Provide the [X, Y] coordinate of the cell's center where the given text is located.  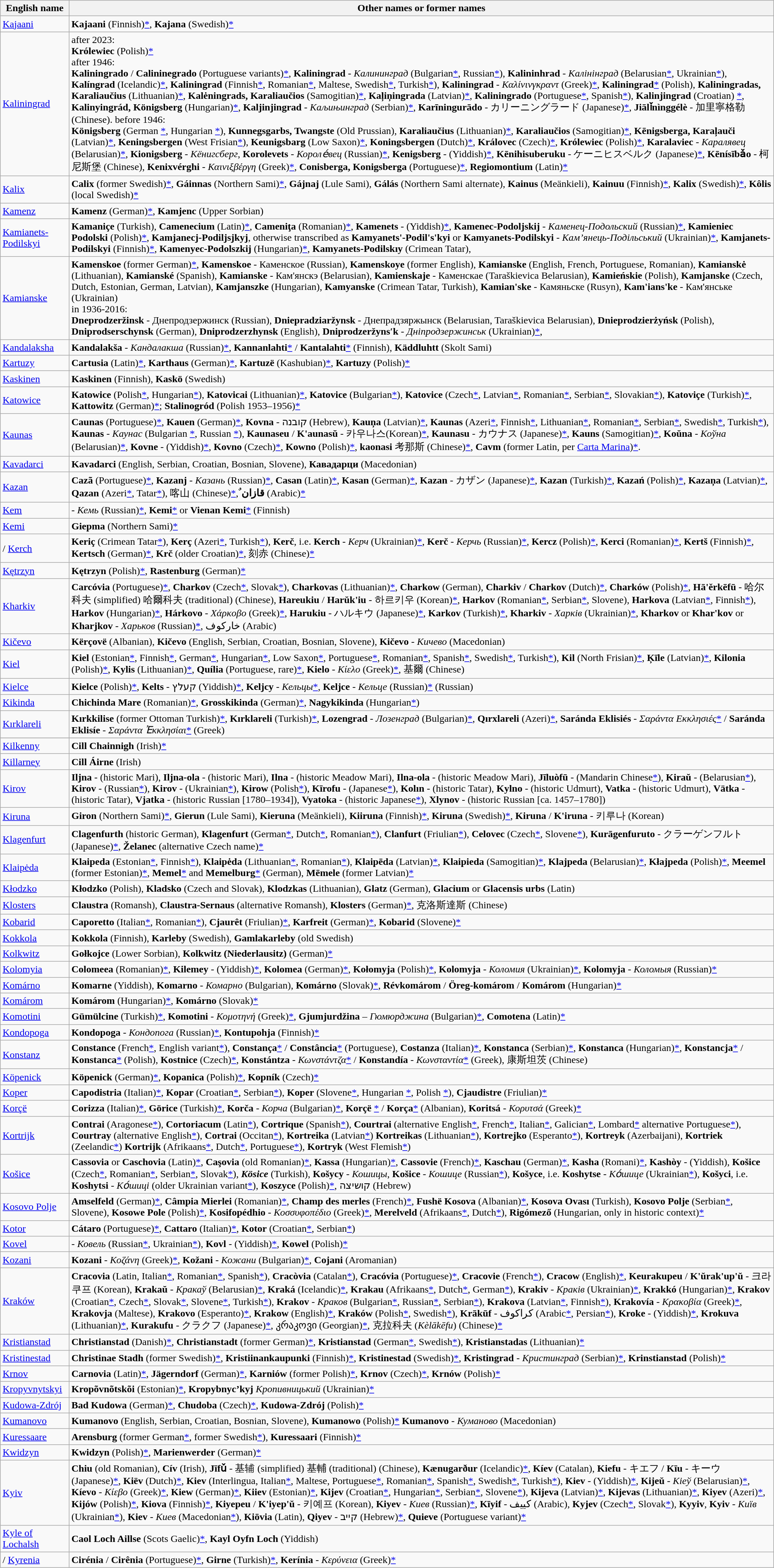
Kyle of Lochalsh [35, 1539]
Kolomyia [35, 969]
Kiruna [35, 816]
- Кемь (Russian)*, Kemi* or Vienan Kemi* (Finnish) [421, 510]
Krnov [35, 1374]
Kaskinen [35, 379]
Kielce [35, 687]
- Ковель (Russian*, Ukrainian*), Kovl - (Yiddish)*, Kowel (Polish)* [421, 1244]
Kristianstad [35, 1342]
Kaskinen (Finnish), Kaskö (Swedish) [421, 379]
Konstanz [35, 1055]
Kobarid [35, 922]
Kyiv [35, 1492]
Kajaani [35, 24]
Kętrzyn [35, 570]
Kërçovë (Albanian), Kičevo (English, Serbian, Croatian, Bosnian, Slovene), Kičevo - Кичево (Macedonian) [421, 642]
English name [35, 8]
Korçë [35, 1108]
Kwidzyn (Polish)*, Marienwerder (German)* [421, 1452]
Kosovo Polje [35, 1207]
Köpenick (German)*, Kopanica (Polish)*, Kopník (Czech)* [421, 1077]
Klagenfurt [35, 840]
Other names or former names [421, 8]
Kilkenny [35, 746]
/ Kyrenia [35, 1560]
Kwidzyn [35, 1452]
Kumanovo [35, 1421]
Kazan [35, 487]
Kartuzy [35, 363]
Kropyvnytskyi [35, 1389]
Kropõvnõtskõi (Estonian)*, Kropybnyc’kyj Кропивницький (Ukrainian)* [421, 1389]
Kraków [35, 1301]
Kavadarci (English, Serbian, Croatian, Bosnian, Slovene), Кавадарци (Macedonian) [421, 464]
Giepma (Northern Sami)* [421, 526]
Killarney [35, 761]
Kem [35, 510]
Kovel [35, 1244]
Köpenick [35, 1077]
Christianstad (Danish)*, Christianstadt (former German)*, Kristianstad (German*, Swedish*), Kristianstadas (Lithuanian)* [421, 1342]
Chichinda Mare (Romanian)*, Grosskikinda (German)*, Nagykikinda (Hungarian*) [421, 703]
Kłodzko [35, 889]
Kaunas [35, 435]
Caporetto (Italian*, Romanian*), Cjaurêt (Friulian)*, Karfreit (German)*, Kobarid (Slovene)* [421, 922]
Gołkojce (Lower Sorbian), Kolkwitz (Niederlausitz) (German)* [421, 953]
Kemi [35, 526]
Kłodzko (Polish), Kladsko (Czech and Slovak), Klodzkas (Lithuanian), Glatz (German), Glacium or Glacensis urbs (Latin) [421, 889]
Kętrzyn (Polish)*, Rastenburg (German)* [421, 570]
Carnovia (Latin)*, Jägerndorf (German)*, Karniów (former Polish)*, Krnov (Czech)*, Krnów (Polish)* [421, 1374]
Kharkiv [35, 606]
Giron (Northern Sami)*, Gierun (Lule Sami), Kieruna (Meänkieli), Kiiruna (Finnish)*, Kiruna (Swedish)*, Kiruna / K'iruna - 키루나 (Korean) [421, 816]
Kokkola [35, 938]
Kirov [35, 788]
Capodistria (Italian)*, Kopar (Croatian*, Serbian*), Koper (Slovene*, Hungarian *, Polish *), Cjaudistre (Friulian)* [421, 1092]
Kamianske [35, 298]
Cirénia / Cirênia (Portuguese)*, Girne (Turkish)*, Kerínia - Κερύνεια (Greek)* [421, 1560]
Cátaro (Portuguese)*, Cattaro (Italian)*, Kotor (Croatian*, Serbian*) [421, 1228]
Komárom (Hungarian)*, Komárno (Slovak)* [421, 1001]
Kondopoga [35, 1032]
Cartusia (Latin)*, Karthaus (German)*, Kartuzë (Kashubian)*, Kartuzy (Polish)* [421, 363]
Kandalakša - Кандалакша (Russian)*, Kannanlahti* / Kantalahti* (Finnish), Käddluhtt (Skolt Sami) [421, 347]
Komárno [35, 985]
Kandalaksha [35, 347]
Kondopoga - Кондопога (Russian)*, Kontupohja (Finnish)* [421, 1032]
Kaliningrad [35, 104]
Klosters [35, 906]
Kortrijk [35, 1135]
Kokkola (Finnish), Karleby (Swedish), Gamlakarleby (old Swedish) [421, 938]
Kristinestad [35, 1358]
Caol Loch Aillse (Scots Gaelic)*, Kayl Oyfn Loch (Yiddish) [421, 1539]
Kavadarci [35, 464]
Kielce (Polish)*, Kelts - קעלץ (Yiddish)*, Keljcy - Кельцы*, Keljce - Кельце (Russian)* (Russian) [421, 687]
Colomeea (Romanian)*, Kilemey - (Yiddish)*, Kolomea (German)*, Kołomyja (Polish)*, Kolomyja - Коломия (Ukrainian)*, Kolomyja - Коломыя (Russian)* [421, 969]
Kamianets-Podilskyi [35, 238]
Bad Kudowa (German)*, Chudoba (Czech)*, Kudowa-Zdrój (Polish)* [421, 1405]
Kalix [35, 189]
Kırklareli [35, 725]
Kiel [35, 664]
Kamenz (German)*, Kamjenc (Upper Sorbian) [421, 211]
Kudowa-Zdrój [35, 1405]
Kolkwitz [35, 953]
Košice [35, 1174]
Katowice [35, 400]
Kičevo [35, 642]
Kozani - Κοζάνη (Greek)*, Kožani - Кожани (Bulgarian)*, Cojani (Aromanian) [421, 1260]
Arensburg (former German*, former Swedish*), Kuressaari (Finnish)* [421, 1436]
Kamenz [35, 211]
Komarne (Yiddish), Komarno - Комарно (Bulgarian), Komárno (Slovak)*, Révkomárom / Öreg-komárom / Komárom (Hungarian)* [421, 985]
Cill Áirne (Irish) [421, 761]
Kozani [35, 1260]
Kajaani (Finnish)*, Kajana (Swedish)* [421, 24]
Klaipėda [35, 868]
Corizza (Italian)*, Görice (Turkish)*, Korča - Корча (Bulgarian)*, Korçë * / Korça* (Albanian), Koritsá - Κορυτσά (Greek)* [421, 1108]
Kotor [35, 1228]
Cill Chainnigh (Irish)* [421, 746]
Kumanovo (English, Serbian, Croatian, Bosnian, Slovene), Kumanowo (Polish)* Kumanovo - Куманово (Macedonian) [421, 1421]
Komotini [35, 1017]
/ Kerch [35, 548]
Komárom [35, 1001]
Koper [35, 1092]
Kikinda [35, 703]
Claustra (Romansh), Claustra-Sernaus (alternative Romansh), Klosters (German)*, 克洛斯達斯 (Chinese) [421, 906]
Kuressaare [35, 1436]
Gümülcine (Turkish)*, Komotini - Κομοτηνή (Greek)*, Gjumjurdžina – Гюмюрджина (Bulgarian)*, Comotena (Latin)* [421, 1017]
